Pinpoint the cell where the given text exists, returning its [X, Y] midpoint coordinate. 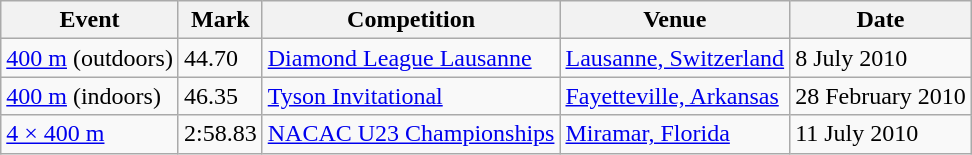
28 February 2010 [881, 96]
Venue [675, 20]
Miramar, Florida [675, 134]
Competition [411, 20]
4 × 400 m [90, 134]
400 m (outdoors) [90, 58]
400 m (indoors) [90, 96]
Mark [220, 20]
46.35 [220, 96]
11 July 2010 [881, 134]
8 July 2010 [881, 58]
44.70 [220, 58]
Date [881, 20]
Lausanne, Switzerland [675, 58]
Fayetteville, Arkansas [675, 96]
NACAC U23 Championships [411, 134]
Event [90, 20]
Tyson Invitational [411, 96]
2:58.83 [220, 134]
Diamond League Lausanne [411, 58]
